Return (X, Y) of the center of cell containing provided text 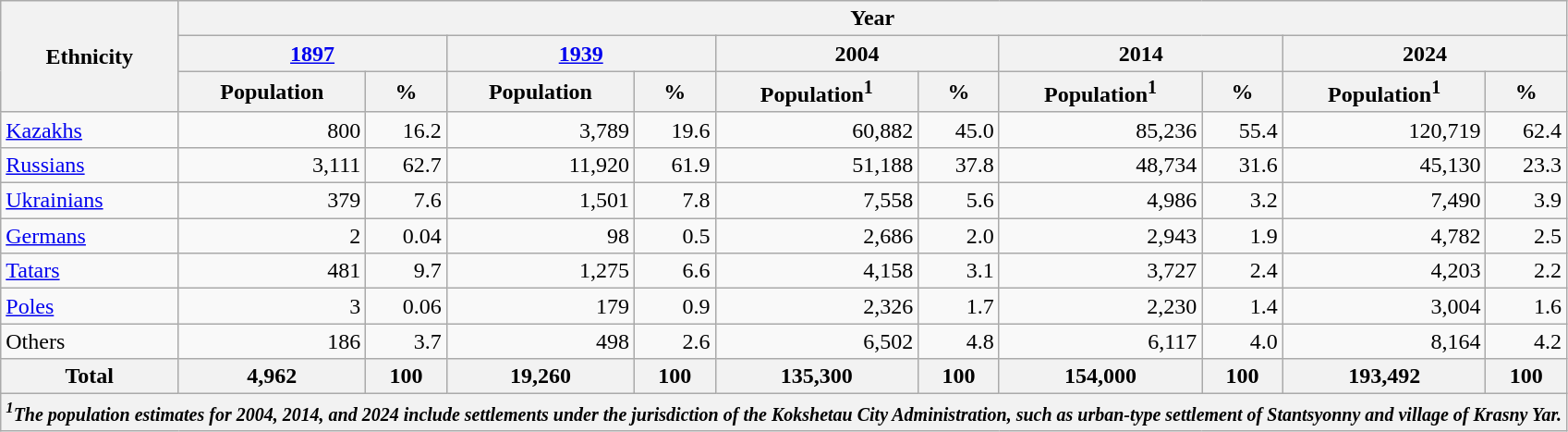
3.2 (1243, 201)
Ukrainians (90, 201)
135,300 (817, 376)
3.9 (1526, 201)
3,111 (272, 165)
7,490 (1384, 201)
379 (272, 201)
2,943 (1100, 236)
45.0 (959, 130)
7.8 (675, 201)
0.06 (407, 306)
3 (272, 306)
Poles (90, 306)
11,920 (540, 165)
2.2 (1526, 271)
Ethnicity (90, 57)
3.7 (407, 341)
6,502 (817, 341)
4,962 (272, 376)
19,260 (540, 376)
481 (272, 271)
16.2 (407, 130)
1.6 (1526, 306)
498 (540, 341)
4.0 (1243, 341)
5.6 (959, 201)
62.7 (407, 165)
2004 (857, 54)
Year (872, 19)
9.7 (407, 271)
0.5 (675, 236)
3,789 (540, 130)
2 (272, 236)
37.8 (959, 165)
2,230 (1100, 306)
48,734 (1100, 165)
51,188 (817, 165)
1897 (312, 54)
23.3 (1526, 165)
98 (540, 236)
Russians (90, 165)
60,882 (817, 130)
Total (90, 376)
4,203 (1384, 271)
2.0 (959, 236)
1939 (580, 54)
186 (272, 341)
19.6 (675, 130)
4,782 (1384, 236)
3,004 (1384, 306)
1,501 (540, 201)
2.5 (1526, 236)
120,719 (1384, 130)
2,686 (817, 236)
61.9 (675, 165)
6.6 (675, 271)
85,236 (1100, 130)
2,326 (817, 306)
1.7 (959, 306)
179 (540, 306)
4.2 (1526, 341)
193,492 (1384, 376)
45,130 (1384, 165)
55.4 (1243, 130)
4,158 (817, 271)
0.9 (675, 306)
62.4 (1526, 130)
1.9 (1243, 236)
154,000 (1100, 376)
1.4 (1243, 306)
6,117 (1100, 341)
2014 (1140, 54)
31.6 (1243, 165)
800 (272, 130)
4,986 (1100, 201)
Germans (90, 236)
7.6 (407, 201)
3.1 (959, 271)
Others (90, 341)
4.8 (959, 341)
7,558 (817, 201)
2.4 (1243, 271)
1,275 (540, 271)
3,727 (1100, 271)
2.6 (675, 341)
0.04 (407, 236)
8,164 (1384, 341)
2024 (1425, 54)
Kazakhs (90, 130)
Tatars (90, 271)
